Pinpoint the cell where the given text exists, returning its [x, y] midpoint coordinate. 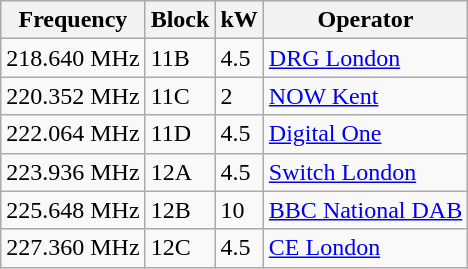
2 [239, 96]
Block [180, 20]
223.936 MHz [73, 172]
225.648 MHz [73, 210]
DRG London [365, 58]
12B [180, 210]
227.360 MHz [73, 248]
Digital One [365, 134]
11D [180, 134]
11B [180, 58]
12C [180, 248]
12A [180, 172]
218.640 MHz [73, 58]
kW [239, 20]
BBC National DAB [365, 210]
222.064 MHz [73, 134]
Switch London [365, 172]
11C [180, 96]
220.352 MHz [73, 96]
Frequency [73, 20]
CE London [365, 248]
Operator [365, 20]
10 [239, 210]
NOW Kent [365, 96]
